Find where the given text appears and provide that cell's center as (x, y) coordinate. 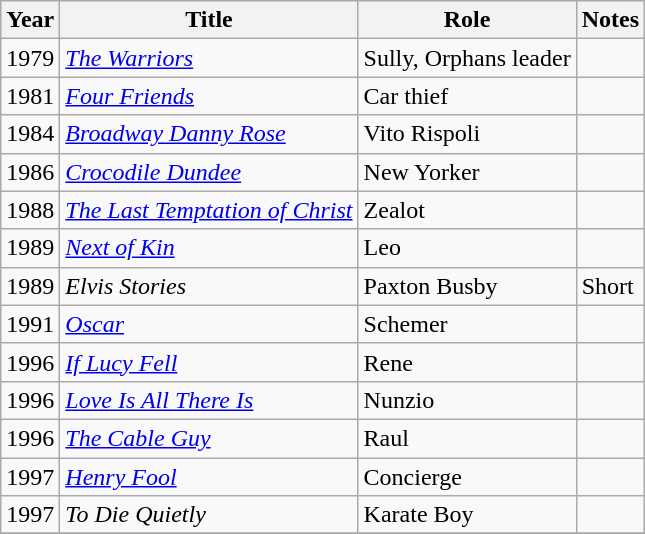
New Yorker (467, 172)
Sully, Orphans leader (467, 58)
Paxton Busby (467, 286)
1991 (30, 324)
1981 (30, 96)
If Lucy Fell (209, 362)
Nunzio (467, 400)
Notes (610, 20)
Leo (467, 248)
The Last Temptation of Christ (209, 210)
Zealot (467, 210)
To Die Quietly (209, 515)
Love Is All There Is (209, 400)
Schemer (467, 324)
The Cable Guy (209, 438)
1979 (30, 58)
Oscar (209, 324)
Car thief (467, 96)
Title (209, 20)
Role (467, 20)
Broadway Danny Rose (209, 134)
Rene (467, 362)
The Warriors (209, 58)
Year (30, 20)
Karate Boy (467, 515)
Henry Fool (209, 477)
1984 (30, 134)
1988 (30, 210)
Crocodile Dundee (209, 172)
Short (610, 286)
Concierge (467, 477)
Four Friends (209, 96)
Raul (467, 438)
Vito Rispoli (467, 134)
Next of Kin (209, 248)
1986 (30, 172)
Elvis Stories (209, 286)
